Detect which cell encompasses the target text, then output its [X, Y] center coordinate. 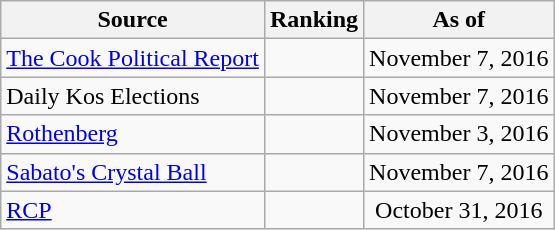
Rothenberg [133, 134]
The Cook Political Report [133, 58]
Ranking [314, 20]
RCP [133, 210]
November 3, 2016 [459, 134]
Daily Kos Elections [133, 96]
Source [133, 20]
Sabato's Crystal Ball [133, 172]
October 31, 2016 [459, 210]
As of [459, 20]
